Determine the (X, Y) coordinate at the center of the cell enclosing the given text.  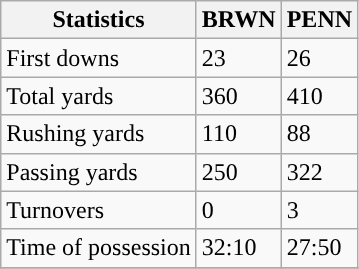
Total yards (99, 96)
110 (238, 134)
Time of possession (99, 248)
23 (238, 58)
27:50 (319, 248)
PENN (319, 20)
322 (319, 172)
360 (238, 96)
250 (238, 172)
410 (319, 96)
Turnovers (99, 210)
0 (238, 210)
88 (319, 134)
3 (319, 210)
Statistics (99, 20)
Passing yards (99, 172)
First downs (99, 58)
BRWN (238, 20)
26 (319, 58)
32:10 (238, 248)
Rushing yards (99, 134)
